Locate the cell with the specified text and output its [x, y] center coordinate. 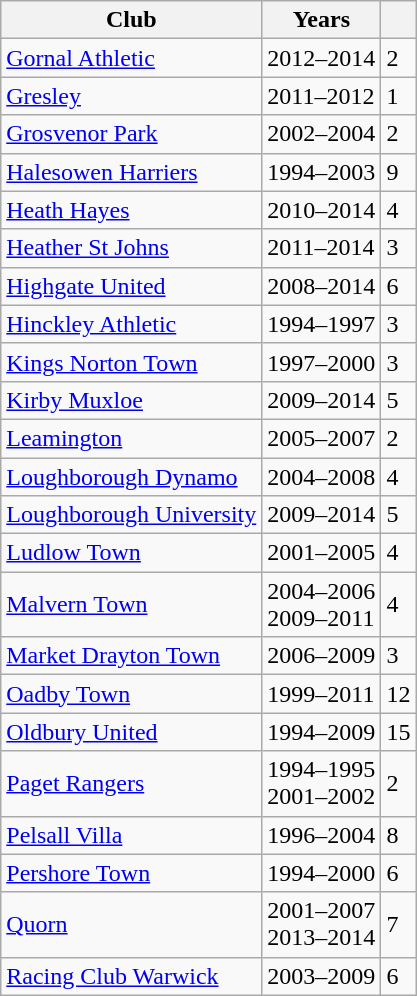
Oldbury United [132, 732]
2004–2008 [322, 477]
1994–2003 [322, 172]
9 [398, 172]
Kings Norton Town [132, 362]
1994–19952001–2002 [322, 784]
Highgate United [132, 286]
Years [322, 20]
2005–2007 [322, 438]
12 [398, 694]
2001–2005 [322, 553]
Paget Rangers [132, 784]
Leamington [132, 438]
2001–20072013–2014 [322, 924]
Gornal Athletic [132, 58]
7 [398, 924]
2003–2009 [322, 976]
2010–2014 [322, 210]
Heather St Johns [132, 248]
2004–20062009–2011 [322, 604]
Oadby Town [132, 694]
Pelsall Villa [132, 835]
Kirby Muxloe [132, 400]
Gresley [132, 96]
Loughborough University [132, 515]
Racing Club Warwick [132, 976]
Heath Hayes [132, 210]
1997–2000 [322, 362]
Ludlow Town [132, 553]
1996–2004 [322, 835]
Malvern Town [132, 604]
Halesowen Harriers [132, 172]
Hinckley Athletic [132, 324]
1 [398, 96]
1994–2009 [322, 732]
1994–2000 [322, 873]
2011–2012 [322, 96]
Grosvenor Park [132, 134]
2008–2014 [322, 286]
Quorn [132, 924]
Market Drayton Town [132, 656]
2011–2014 [322, 248]
2006–2009 [322, 656]
1994–1997 [322, 324]
15 [398, 732]
2002–2004 [322, 134]
Loughborough Dynamo [132, 477]
1999–2011 [322, 694]
2012–2014 [322, 58]
Pershore Town [132, 873]
8 [398, 835]
Club [132, 20]
